Scan for the cell matching the given text and deliver its [X, Y] coordinate at center. 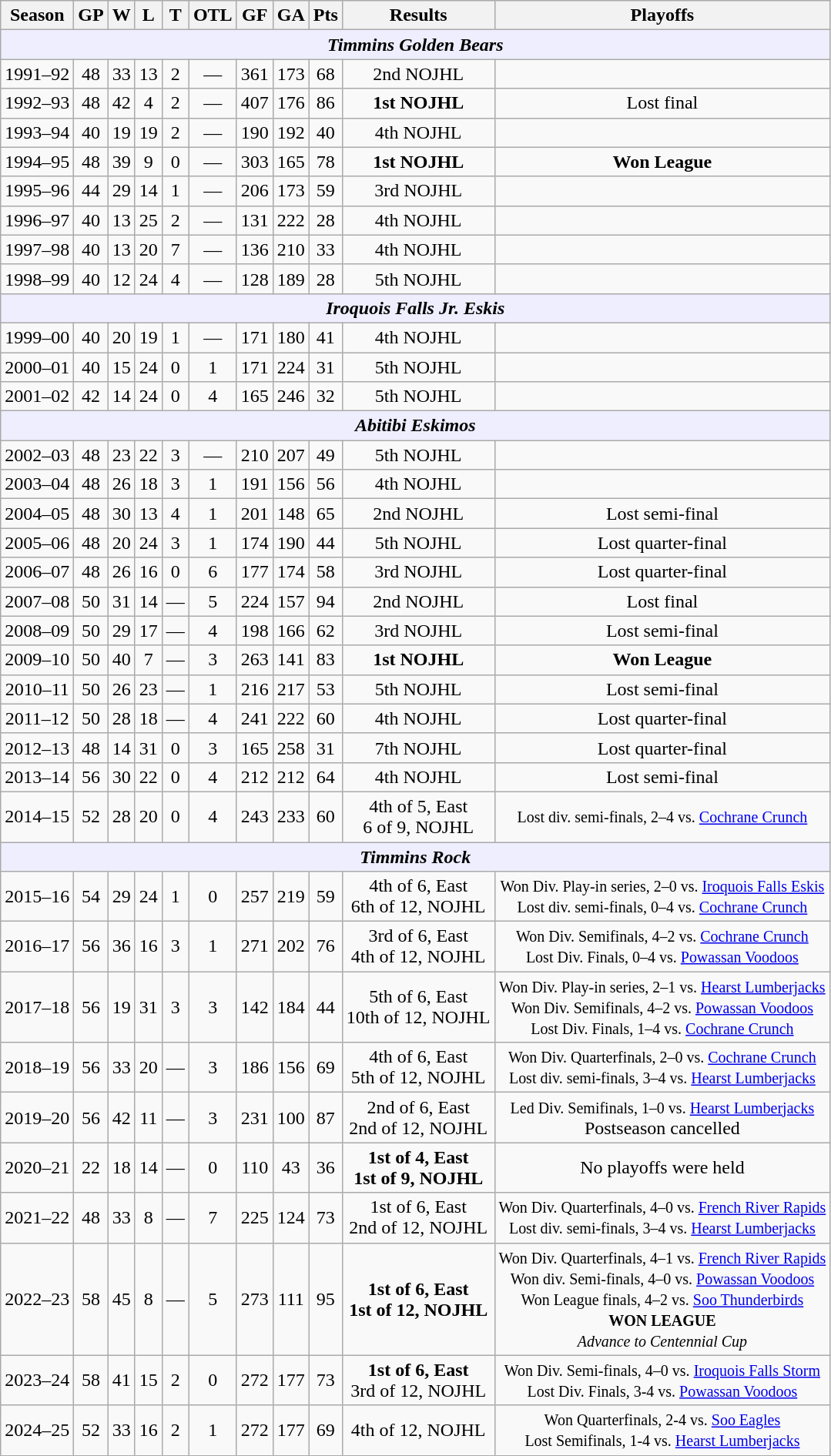
2013–14 [37, 777]
2005–06 [37, 543]
2015–16 [37, 896]
186 [254, 1067]
86 [325, 103]
198 [254, 631]
Won Div. Play-in series, 2–1 vs. Hearst LumberjacksWon Div. Semifinals, 4–2 vs. Powassan VoodoosLost Div. Finals, 1–4 vs. Cochrane Crunch [662, 1007]
271 [254, 947]
166 [291, 631]
4th of 12, NOJHL [418, 1431]
11 [148, 1118]
2022–23 [37, 1299]
225 [254, 1218]
184 [291, 1007]
4th of 6, East5th of 12, NOJHL [418, 1067]
39 [122, 162]
3rd of 6, East4th of 12, NOJHL [418, 947]
Won Div. Quarterfinals, 2–0 vs. Cochrane CrunchLost div. semi-finals, 3–4 vs. Hearst Lumberjacks [662, 1067]
Won Div. Semifinals, 4–2 vs. Cochrane CrunchLost Div. Finals, 0–4 vs. Powassan Voodoos [662, 947]
Won Div. Play-in series, 2–0 vs. Iroquois Falls EskisLost div. semi-finals, 0–4 vs. Cochrane Crunch [662, 896]
1st of 6, East3rd of 12, NOJHL [418, 1380]
4th of 6, East6th of 12, NOJHL [418, 896]
L [148, 15]
1999–00 [37, 337]
76 [325, 947]
2008–09 [37, 631]
257 [254, 896]
83 [325, 660]
202 [291, 947]
1998–99 [37, 279]
1st of 6, East2nd of 12, NOJHL [418, 1218]
1997–98 [37, 249]
361 [254, 74]
241 [254, 718]
Playoffs [662, 15]
124 [291, 1218]
2021–22 [37, 1218]
142 [254, 1007]
136 [254, 249]
246 [291, 397]
49 [325, 455]
216 [254, 689]
2004–05 [37, 514]
192 [291, 132]
2017–18 [37, 1007]
68 [325, 74]
7th NOJHL [418, 748]
GA [291, 15]
87 [325, 1118]
64 [325, 777]
17 [148, 631]
201 [254, 514]
32 [325, 397]
1994–95 [37, 162]
53 [325, 689]
157 [291, 601]
Pts [325, 15]
111 [291, 1299]
128 [254, 279]
206 [254, 191]
1996–97 [37, 220]
176 [291, 103]
258 [291, 748]
2016–17 [37, 947]
62 [325, 631]
45 [122, 1299]
263 [254, 660]
1992–93 [37, 103]
9 [148, 162]
131 [254, 220]
2023–24 [37, 1380]
25 [148, 220]
2000–01 [37, 367]
T [176, 15]
Timmins Rock [416, 857]
GP [91, 15]
78 [325, 162]
54 [91, 896]
2011–12 [37, 718]
95 [325, 1299]
141 [291, 660]
2003–04 [37, 484]
1st of 4, East1st of 9, NOJHL [418, 1167]
219 [291, 896]
1995–96 [37, 191]
2009–10 [37, 660]
180 [291, 337]
GF [254, 15]
2007–08 [37, 601]
Won Div. Quarterfinals, 4–0 vs. French River RapidsLost div. semi-finals, 3–4 vs. Hearst Lumberjacks [662, 1218]
43 [291, 1167]
2014–15 [37, 816]
100 [291, 1118]
407 [254, 103]
217 [291, 689]
2019–20 [37, 1118]
94 [325, 601]
2012–13 [37, 748]
Abitibi Eskimos [416, 426]
2018–19 [37, 1067]
OTL [213, 15]
Iroquois Falls Jr. Eskis [416, 308]
2006–07 [37, 572]
Won Quarterfinals, 2-4 vs. Soo EaglesLost Semifinals, 1-4 vs. Hearst Lumberjacks [662, 1431]
1991–92 [37, 74]
No playoffs were held [662, 1167]
110 [254, 1167]
189 [291, 279]
12 [122, 279]
6 [213, 572]
2024–25 [37, 1431]
148 [291, 514]
Season [37, 15]
Won Div. Semi-finals, 4–0 vs. Iroquois Falls StormLost Div. Finals, 3-4 vs. Powassan Voodoos [662, 1380]
1993–94 [37, 132]
65 [325, 514]
5th of 6, East10th of 12, NOJHL [418, 1007]
233 [291, 816]
Timmins Golden Bears [416, 45]
2002–03 [37, 455]
Lost div. semi-finals, 2–4 vs. Cochrane Crunch [662, 816]
2010–11 [37, 689]
231 [254, 1118]
Results [418, 15]
303 [254, 162]
191 [254, 484]
4th of 5, East6 of 9, NOJHL [418, 816]
W [122, 15]
1st of 6, East1st of 12, NOJHL [418, 1299]
2020–21 [37, 1167]
2001–02 [37, 397]
207 [291, 455]
273 [254, 1299]
2nd of 6, East2nd of 12, NOJHL [418, 1118]
243 [254, 816]
Led Div. Semifinals, 1–0 vs. Hearst LumberjacksPostseason cancelled [662, 1118]
